Find where the given text appears and provide that cell's center as [X, Y] coordinate. 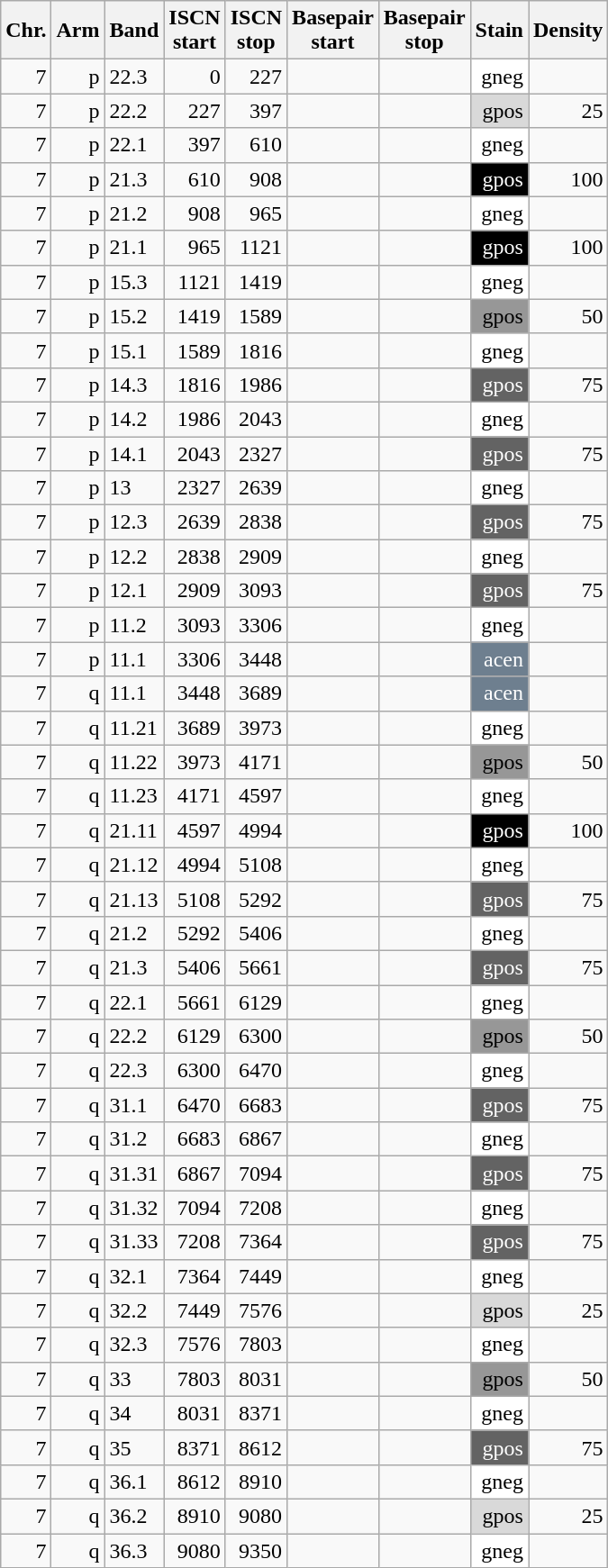
11.21 [134, 728]
15.3 [134, 282]
Basepairstart [333, 31]
13 [134, 488]
31.2 [134, 1139]
Band [134, 31]
Basepairstop [424, 31]
31.32 [134, 1208]
21.12 [134, 865]
36.1 [134, 1482]
Arm [77, 31]
ISCNstart [195, 31]
12.1 [134, 591]
32.2 [134, 1310]
31.33 [134, 1242]
9350 [256, 1550]
34 [134, 1413]
Stain [499, 31]
35 [134, 1447]
11.23 [134, 796]
36.2 [134, 1516]
15.2 [134, 316]
21.13 [134, 899]
Density [567, 31]
14.2 [134, 419]
Chr. [26, 31]
33 [134, 1379]
32.1 [134, 1276]
0 [195, 77]
12.3 [134, 522]
21.11 [134, 830]
36.3 [134, 1550]
31.31 [134, 1174]
31.1 [134, 1105]
12.2 [134, 557]
14.1 [134, 453]
21.1 [134, 248]
14.3 [134, 385]
11.2 [134, 625]
32.3 [134, 1345]
15.1 [134, 350]
11.22 [134, 762]
ISCNstop [256, 31]
